Find where the given text appears and provide that cell's center as (x, y) coordinate. 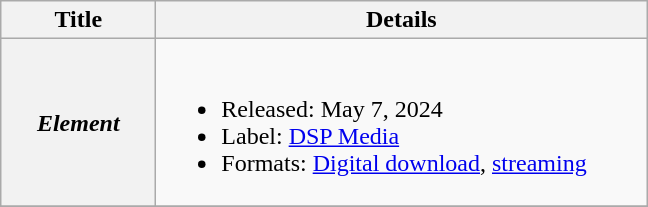
Title (78, 20)
Released: May 7, 2024Label: DSP MediaFormats: Digital download, streaming (402, 122)
Element (78, 122)
Details (402, 20)
